Output the [x, y] coordinate of the center of the cell containing the given text.  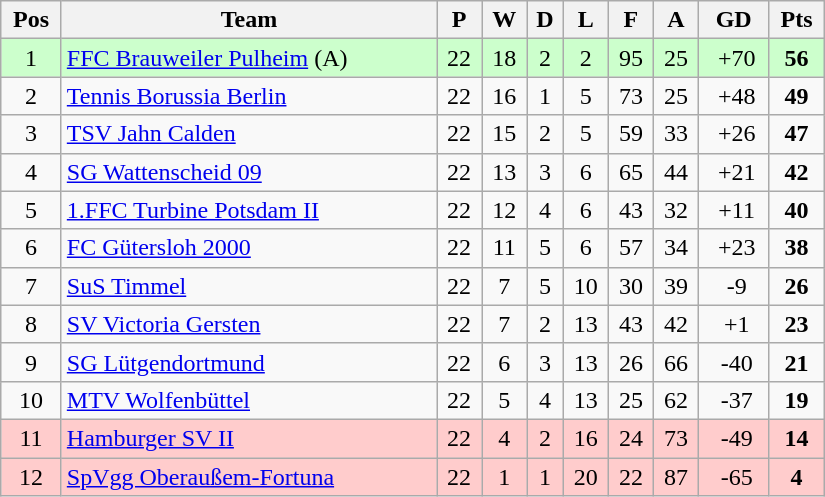
P [460, 20]
87 [676, 477]
Team [248, 20]
D [546, 20]
MTV Wolfenbüttel [248, 400]
+21 [734, 172]
+70 [734, 58]
39 [676, 286]
Pts [796, 20]
GD [734, 20]
59 [630, 134]
65 [630, 172]
57 [630, 248]
33 [676, 134]
TSV Jahn Calden [248, 134]
62 [676, 400]
21 [796, 362]
-65 [734, 477]
W [504, 20]
SG Lütgendortmund [248, 362]
34 [676, 248]
-9 [734, 286]
SG Wattenscheid 09 [248, 172]
23 [796, 324]
47 [796, 134]
F [630, 20]
Hamburger SV II [248, 438]
19 [796, 400]
38 [796, 248]
+48 [734, 96]
Tennis Borussia Berlin [248, 96]
SuS Timmel [248, 286]
+26 [734, 134]
-40 [734, 362]
20 [586, 477]
40 [796, 210]
-37 [734, 400]
15 [504, 134]
95 [630, 58]
+23 [734, 248]
24 [630, 438]
14 [796, 438]
-49 [734, 438]
FC Gütersloh 2000 [248, 248]
1.FFC Turbine Potsdam II [248, 210]
30 [630, 286]
+11 [734, 210]
49 [796, 96]
SV Victoria Gersten [248, 324]
A [676, 20]
18 [504, 58]
SpVgg Oberaußem-Fortuna [248, 477]
+1 [734, 324]
66 [676, 362]
44 [676, 172]
L [586, 20]
FFC Brauweiler Pulheim (A) [248, 58]
56 [796, 58]
9 [32, 362]
8 [32, 324]
Pos [32, 20]
32 [676, 210]
